Scan for the cell matching the given text and deliver its [x, y] coordinate at center. 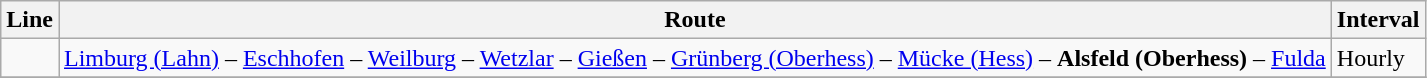
Line [30, 20]
Limburg (Lahn) – Eschhofen – Weilburg – Wetzlar – Gießen – Grünberg (Oberhess) – Mücke (Hess) – Alsfeld (Oberhess) – Fulda [694, 58]
Interval [1378, 20]
Hourly [1378, 58]
Route [694, 20]
